Output the [X, Y] coordinate of the center of the cell containing the given text.  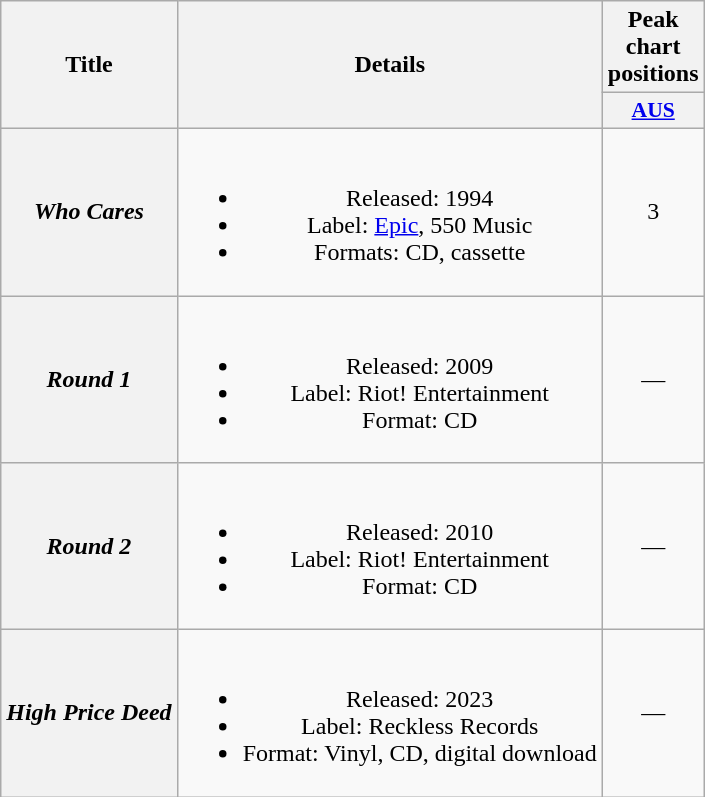
High Price Deed [89, 714]
Released: 2009Label: Riot! EntertainmentFormat: CD [390, 380]
Details [390, 65]
3 [653, 212]
Round 1 [89, 380]
Who Cares [89, 212]
Peak chart positions [653, 47]
Round 2 [89, 546]
Title [89, 65]
Released: 2010Label: Riot! EntertainmentFormat: CD [390, 546]
AUS [653, 111]
Released: 2023Label: Reckless RecordsFormat: Vinyl, CD, digital download [390, 714]
Released: 1994Label: Epic, 550 MusicFormats: CD, cassette [390, 212]
